Provide the (X, Y) coordinate of the cell's center where the given text is located.  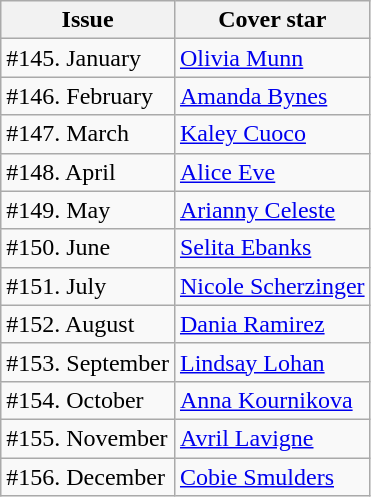
Cobie Smulders (272, 477)
Alice Eve (272, 172)
Amanda Bynes (272, 96)
#149. May (88, 210)
#148. April (88, 172)
Arianny Celeste (272, 210)
#153. September (88, 362)
Nicole Scherzinger (272, 286)
#156. December (88, 477)
#145. January (88, 58)
#154. October (88, 400)
Avril Lavigne (272, 438)
#146. February (88, 96)
Dania Ramirez (272, 324)
#147. March (88, 134)
Anna Kournikova (272, 400)
#151. July (88, 286)
Cover star (272, 20)
Kaley Cuoco (272, 134)
#152. August (88, 324)
#150. June (88, 248)
#155. November (88, 438)
Olivia Munn (272, 58)
Lindsay Lohan (272, 362)
Selita Ebanks (272, 248)
Issue (88, 20)
